Determine the (x, y) coordinate at the center of the cell enclosing the given text.  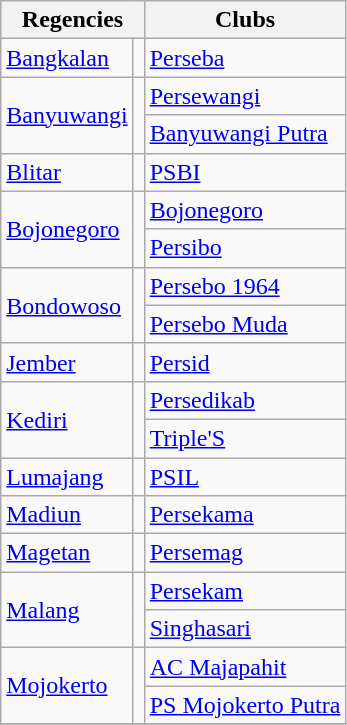
Regencies (72, 20)
Bangkalan (67, 58)
Persekam (245, 591)
Lumajang (67, 477)
Persebo Muda (245, 324)
PSIL (245, 477)
Bondowoso (67, 305)
Kediri (67, 419)
Clubs (245, 20)
Magetan (67, 553)
Persewangi (245, 96)
Persemag (245, 553)
Perseba (245, 58)
AC Majapahit (245, 667)
Mojokerto (67, 686)
PS Mojokerto Putra (245, 705)
Madiun (67, 515)
Persibo (245, 248)
PSBI (245, 172)
Persid (245, 362)
Persekama (245, 515)
Persedikab (245, 400)
Persebo 1964 (245, 286)
Blitar (67, 172)
Triple'S (245, 438)
Malang (67, 610)
Banyuwangi (67, 115)
Jember (67, 362)
Singhasari (245, 629)
Banyuwangi Putra (245, 134)
